From the cell containing the given text, extract its center point as [x, y] coordinate. 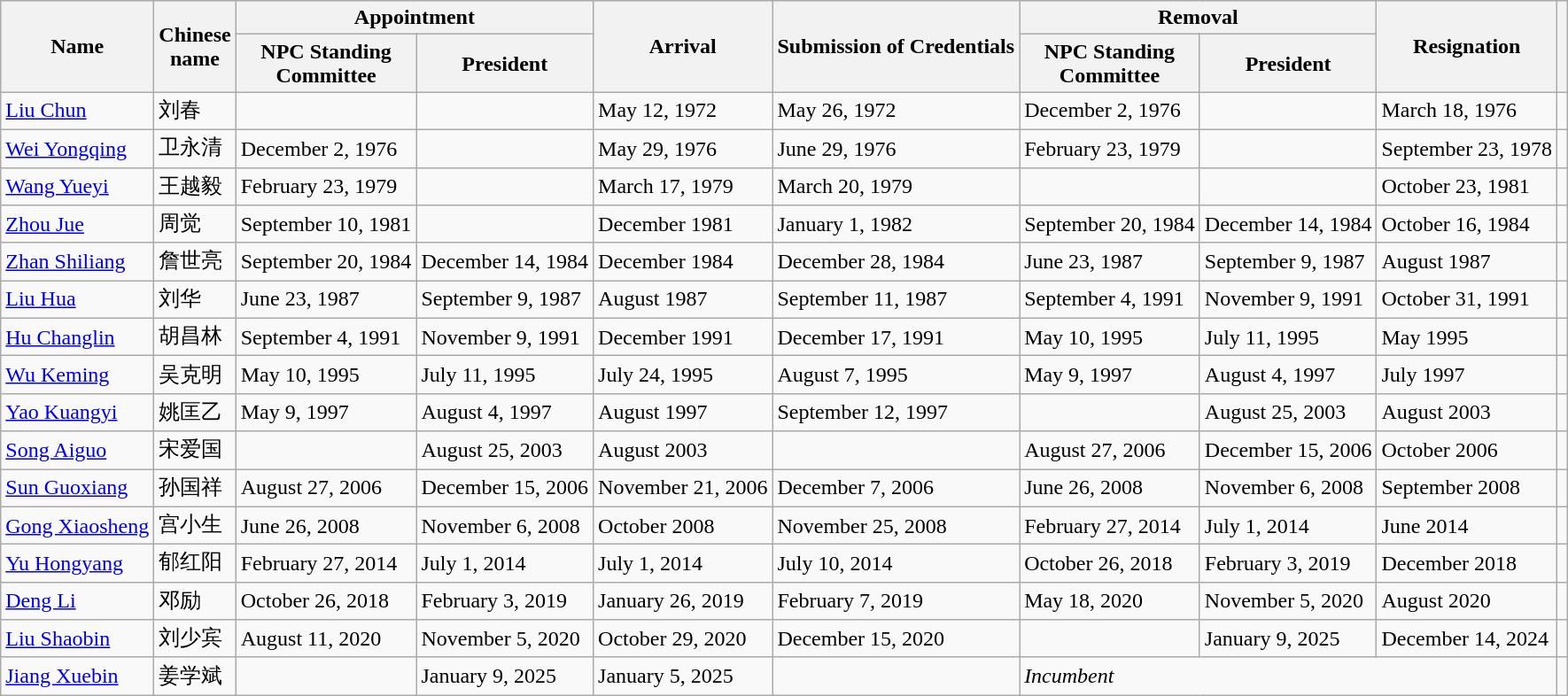
孙国祥 [195, 489]
宫小生 [195, 526]
邓励 [195, 600]
December 17, 1991 [897, 336]
January 26, 2019 [683, 600]
Sun Guoxiang [78, 489]
Wu Keming [78, 375]
August 1997 [683, 413]
Chinesename [195, 46]
郁红阳 [195, 563]
Resignation [1467, 46]
December 2018 [1467, 563]
September 23, 1978 [1467, 149]
Wei Yongqing [78, 149]
October 31, 1991 [1467, 299]
胡昌林 [195, 336]
December 15, 2020 [897, 639]
December 1984 [683, 262]
Liu Hua [78, 299]
May 18, 2020 [1110, 600]
王越毅 [195, 186]
September 11, 1987 [897, 299]
Liu Shaobin [78, 639]
October 2006 [1467, 450]
July 24, 1995 [683, 375]
周觉 [195, 225]
姚匡乙 [195, 413]
宋爱国 [195, 450]
August 11, 2020 [326, 639]
卫永清 [195, 149]
August 2020 [1467, 600]
Arrival [683, 46]
October 16, 1984 [1467, 225]
October 2008 [683, 526]
刘春 [195, 112]
March 18, 1976 [1467, 112]
January 5, 2025 [683, 677]
Liu Chun [78, 112]
September 12, 1997 [897, 413]
Zhou Jue [78, 225]
December 14, 2024 [1467, 639]
May 29, 1976 [683, 149]
December 28, 1984 [897, 262]
October 23, 1981 [1467, 186]
Appointment [415, 18]
Yu Hongyang [78, 563]
Incumbent [1288, 677]
May 26, 1972 [897, 112]
September 10, 1981 [326, 225]
Hu Changlin [78, 336]
December 1981 [683, 225]
November 21, 2006 [683, 489]
Wang Yueyi [78, 186]
吴克明 [195, 375]
June 29, 1976 [897, 149]
Submission of Credentials [897, 46]
December 7, 2006 [897, 489]
January 1, 1982 [897, 225]
November 25, 2008 [897, 526]
October 29, 2020 [683, 639]
詹世亮 [195, 262]
Name [78, 46]
July 10, 2014 [897, 563]
June 2014 [1467, 526]
Jiang Xuebin [78, 677]
May 12, 1972 [683, 112]
Gong Xiaosheng [78, 526]
September 2008 [1467, 489]
March 17, 1979 [683, 186]
刘少宾 [195, 639]
Song Aiguo [78, 450]
Deng Li [78, 600]
刘华 [195, 299]
Yao Kuangyi [78, 413]
March 20, 1979 [897, 186]
Removal [1198, 18]
December 1991 [683, 336]
姜学斌 [195, 677]
August 7, 1995 [897, 375]
July 1997 [1467, 375]
February 7, 2019 [897, 600]
May 1995 [1467, 336]
Zhan Shiliang [78, 262]
